From the cell containing the given text, extract its center point as [x, y] coordinate. 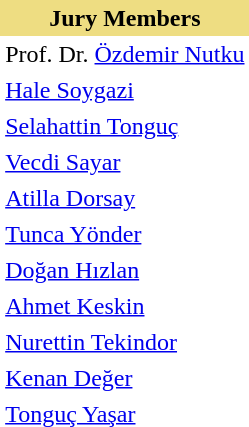
Prof. Dr. Özdemir Nutku [125, 54]
Hale Soygazi [125, 90]
Selahattin Tonguç [125, 126]
Vecdi Sayar [125, 162]
Tunca Yönder [125, 234]
Nurettin Tekindor [125, 342]
Jury Members [125, 18]
Atilla Dorsay [125, 198]
Ahmet Keskin [125, 306]
Kenan Değer [125, 378]
Doğan Hızlan [125, 270]
